For the text-containing cell, return its midpoint in (X, Y) coordinate format. 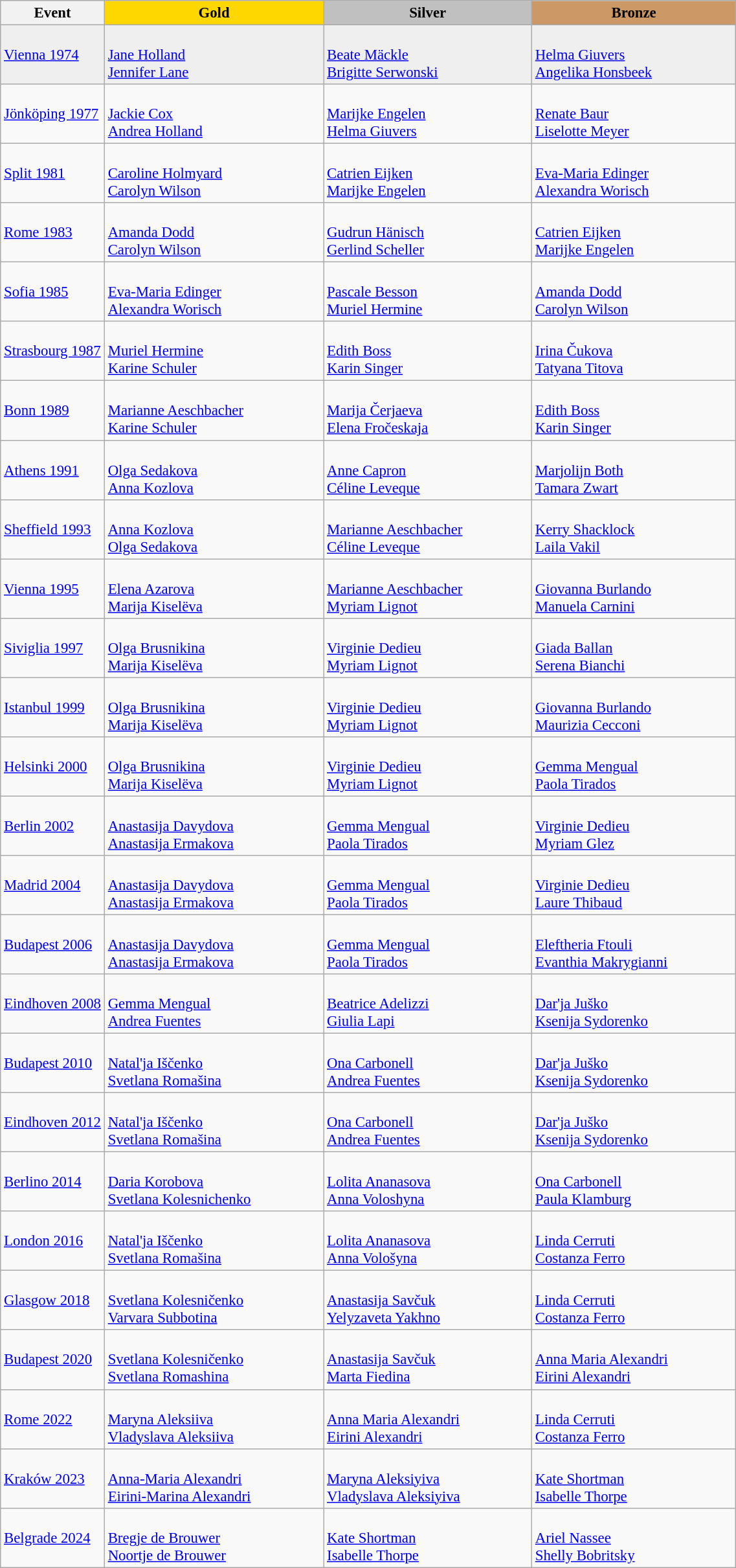
Irina Čukova Tatyana Titova (633, 351)
Svetlana Kolesničenko Svetlana Romashina (214, 1360)
Sheffield 1993 (53, 529)
Kate Shortman Isabelle Thorpe (428, 1538)
Berlin 2002 (53, 826)
Bronze (633, 13)
Budapest 2006 (53, 944)
Virginie Dedieu Laure Thibaud (633, 885)
Istanbul 1999 (53, 707)
Anna-Maria AlexandriEirini-Marina Alexandri (214, 1479)
Daria Korobova Svetlana Kolesnichenko (214, 1182)
Maryna AleksiyivaVladyslava Aleksiyiva (428, 1479)
Eindhoven 2008 (53, 1004)
Belgrade 2024 (53, 1538)
Marianne Aeschbacher Céline Leveque (428, 529)
Anastasija Savčuk Marta Fiedina (428, 1360)
Rome 1983 (53, 233)
Athens 1991 (53, 470)
Jackie Cox Andrea Holland (214, 114)
Marjolijn Both Tamara Zwart (633, 470)
Eindhoven 2012 (53, 1122)
Kate ShortmanIsabelle Thorpe (633, 1479)
Bregje de Brouwer Noortje de Brouwer (214, 1538)
Renate Baur Liselotte Meyer (633, 114)
Gemma Mengual Andrea Fuentes (214, 1004)
Budapest 2010 (53, 1063)
Kerry Shacklock Laila Vakil (633, 529)
Olga Sedakova Anna Kozlova (214, 470)
Beatrice Adelizzi Giulia Lapi (428, 1004)
Elena Azarova Marija Kiselëva (214, 589)
Bonn 1989 (53, 411)
Anna Kozlova Olga Sedakova (214, 529)
Eleftheria Ftouli Evanthia Makrygianni (633, 944)
Virginie Dedieu Myriam Glez (633, 826)
Giovanna Burlando Maurizia Cecconi (633, 707)
Sofia 1985 (53, 292)
Marianne Aeschbacher Myriam Lignot (428, 589)
Caroline Holmyard Carolyn Wilson (214, 174)
Marijke Engelen Helma Giuvers (428, 114)
Lolita Ananasova Anna Voloshyna (428, 1182)
Berlino 2014 (53, 1182)
Madrid 2004 (53, 885)
Budapest 2020 (53, 1360)
Anne Capron Céline Leveque (428, 470)
Beate Mäckle Brigitte Serwonski (428, 55)
Gold (214, 13)
Vienna 1995 (53, 589)
Anastasija Savčuk Yelyzaveta Yakhno (428, 1301)
Kraków 2023 (53, 1479)
Giada Ballan Serena Bianchi (633, 648)
Helsinki 2000 (53, 767)
Giovanna Burlando Manuela Carnini (633, 589)
Marija Čerjaeva Elena Fročeskaja (428, 411)
Glasgow 2018 (53, 1301)
Maryna Aleksiiva Vladyslava Aleksiiva (214, 1419)
Ona Carbonell Paula Klamburg (633, 1182)
Svetlana Kolesničenko Varvara Subbotina (214, 1301)
Marianne Aeschbacher Karine Schuler (214, 411)
Jönköping 1977 (53, 114)
Rome 2022 (53, 1419)
Ariel Nassee Shelly Bobritsky (633, 1538)
Split 1981 (53, 174)
Siviglia 1997 (53, 648)
Jane Holland Jennifer Lane (214, 55)
Pascale Besson Muriel Hermine (428, 292)
Event (53, 13)
Silver (428, 13)
Strasbourg 1987 (53, 351)
London 2016 (53, 1241)
Muriel Hermine Karine Schuler (214, 351)
Gudrun Hänisch Gerlind Scheller (428, 233)
Lolita Ananasova Anna Vološyna (428, 1241)
Vienna 1974 (53, 55)
Helma Giuvers Angelika Honsbeek (633, 55)
